Return [x, y] of the center of cell containing provided text 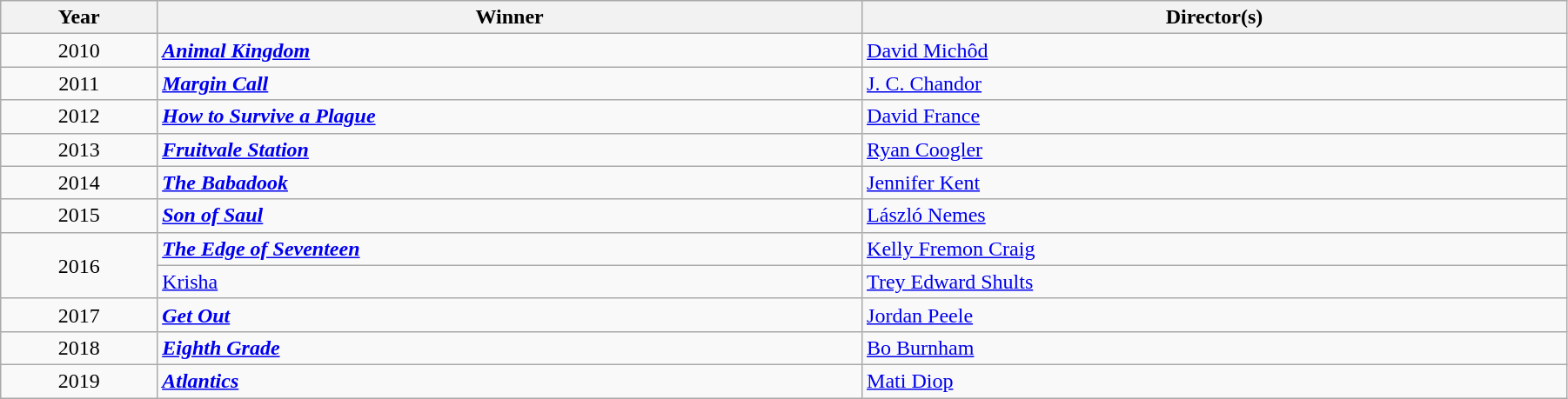
How to Survive a Plague [510, 116]
Bo Burnham [1215, 348]
2017 [79, 315]
Director(s) [1215, 17]
David Michôd [1215, 50]
The Edge of Seventeen [510, 249]
Jordan Peele [1215, 315]
Atlantics [510, 381]
Jennifer Kent [1215, 183]
Trey Edward Shults [1215, 282]
Krisha [510, 282]
Year [79, 17]
2013 [79, 150]
Get Out [510, 315]
2018 [79, 348]
Kelly Fremon Craig [1215, 249]
2011 [79, 83]
2015 [79, 216]
Fruitvale Station [510, 150]
Son of Saul [510, 216]
Ryan Coogler [1215, 150]
Margin Call [510, 83]
Animal Kingdom [510, 50]
2016 [79, 265]
2019 [79, 381]
Eighth Grade [510, 348]
The Babadook [510, 183]
2012 [79, 116]
László Nemes [1215, 216]
J. C. Chandor [1215, 83]
2014 [79, 183]
2010 [79, 50]
Winner [510, 17]
Mati Diop [1215, 381]
David France [1215, 116]
